Output the [X, Y] coordinate of the center of the cell containing the given text.  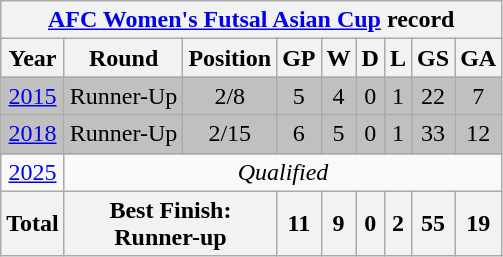
55 [434, 224]
Total [33, 224]
19 [478, 224]
2018 [33, 134]
L [398, 58]
2 [398, 224]
W [338, 58]
4 [338, 96]
2/8 [230, 96]
GS [434, 58]
Qualified [282, 172]
Year [33, 58]
6 [299, 134]
AFC Women's Futsal Asian Cup record [252, 20]
D [370, 58]
33 [434, 134]
22 [434, 96]
7 [478, 96]
Best Finish:Runner-up [170, 224]
Position [230, 58]
GP [299, 58]
9 [338, 224]
GA [478, 58]
11 [299, 224]
2/15 [230, 134]
12 [478, 134]
2025 [33, 172]
2015 [33, 96]
Round [124, 58]
